From the cell containing the given text, extract its center point as [X, Y] coordinate. 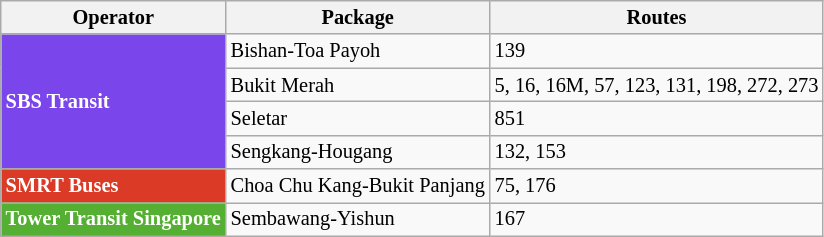
5, 16, 16M, 57, 123, 131, 198, 272, 273 [657, 85]
SMRT Buses [114, 186]
Tower Transit Singapore [114, 219]
Seletar [358, 118]
Operator [114, 17]
Package [358, 17]
Choa Chu Kang-Bukit Panjang [358, 186]
SBS Transit [114, 102]
Sembawang-Yishun [358, 219]
Bukit Merah [358, 85]
Routes [657, 17]
139 [657, 51]
75, 176 [657, 186]
Bishan-Toa Payoh [358, 51]
851 [657, 118]
Sengkang-Hougang [358, 152]
132, 153 [657, 152]
167 [657, 219]
